Provide the [x, y] coordinate of the cell's center where the given text is located.  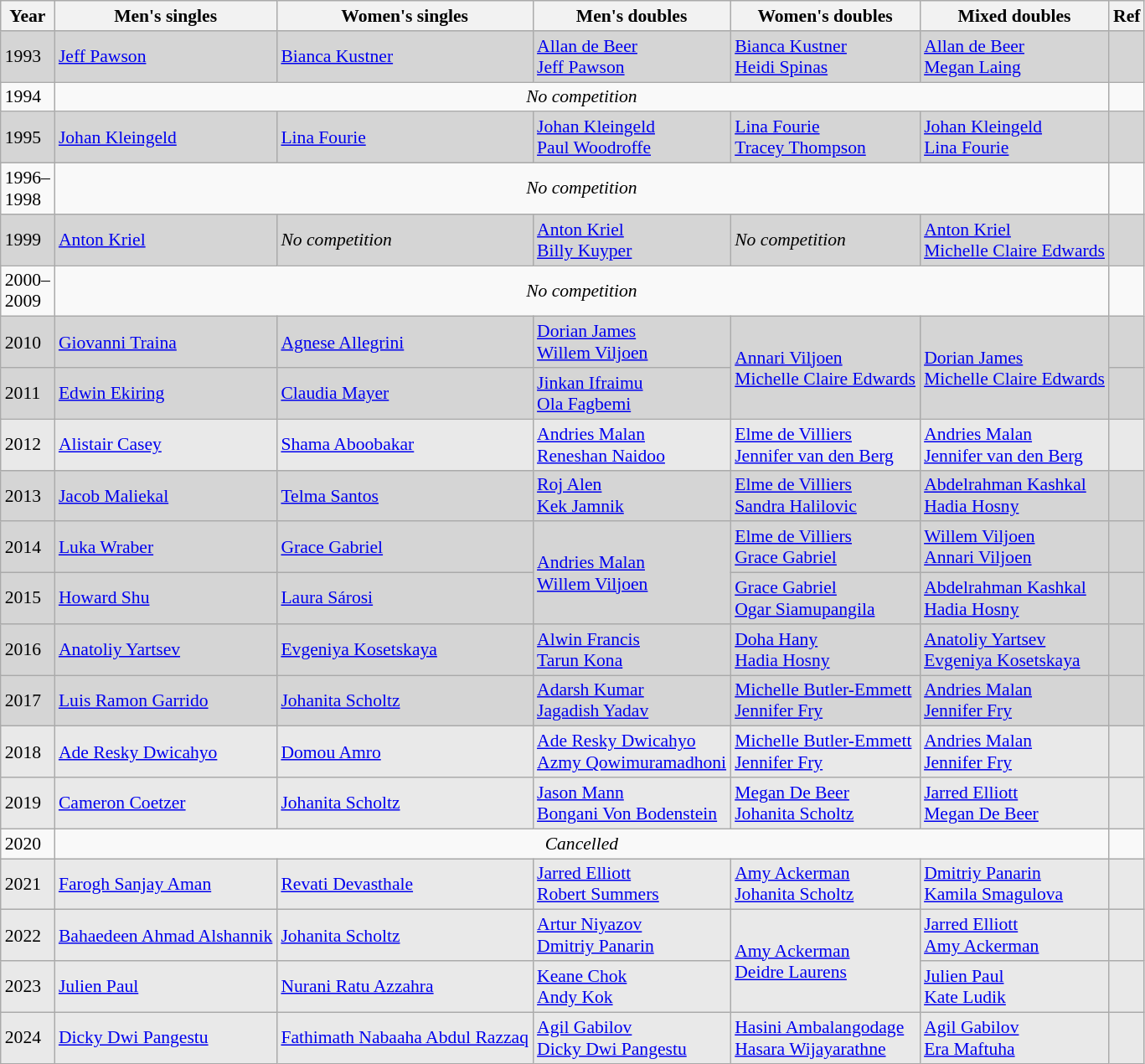
Revati Devasthale [405, 885]
Jinkan Ifraimu Ola Fagbemi [632, 394]
Luka Wraber [166, 548]
Jarred Elliott Amy Ackerman [1014, 935]
Grace Gabriel [405, 548]
Howard Shu [166, 598]
2000–2009 [28, 292]
Bianca Kustner Heidi Spinas [825, 57]
Jarred Elliott Robert Summers [632, 885]
Edwin Ekiring [166, 394]
Anatoliy Yartsev Evgeniya Kosetskaya [1014, 650]
2021 [28, 885]
Abdelrahman KashkalHadia Hosny [1014, 496]
2024 [28, 1037]
Andries Malan Jennifer van den Berg [1014, 444]
Lina Fourie [405, 137]
1999 [28, 240]
Year [28, 16]
Johan Kleingeld [166, 137]
Dicky Dwi Pangestu [166, 1037]
Dmitriy Panarin Kamila Smagulova [1014, 885]
Agil Gabilov Era Maftuha [1014, 1037]
Domou Amro [405, 752]
2010 [28, 342]
Artur Niyazov Dmitriy Panarin [632, 935]
Doha Hany Hadia Hosny [825, 650]
1995 [28, 137]
2014 [28, 548]
Men's doubles [632, 16]
Giovanni Traina [166, 342]
Julien Paul [166, 987]
Evgeniya Kosetskaya [405, 650]
Grace Gabriel Ogar Siamupangila [825, 598]
Nurani Ratu Azzahra [405, 987]
Abdelrahman Kashkal Hadia Hosny [1014, 598]
Bianca Kustner [405, 57]
Willem Viljoen Annari Viljoen [1014, 548]
Amy Ackerman Johanita Scholtz [825, 885]
Jason Mann Bongani Von Bodenstein [632, 803]
Alwin Francis Tarun Kona [632, 650]
Dorian James Willem Viljoen [632, 342]
2017 [28, 700]
Women's singles [405, 16]
2019 [28, 803]
Agnese Allegrini [405, 342]
Ref [1127, 16]
Hasini Ambalangodage Hasara Wijayarathne [825, 1037]
Jarred Elliott Megan De Beer [1014, 803]
Anton Kriel [166, 240]
2022 [28, 935]
1994 [28, 97]
Luis Ramon Garrido [166, 700]
Laura Sárosi [405, 598]
Julien Paul Kate Ludik [1014, 987]
Anton Kriel Billy Kuyper [632, 240]
2013 [28, 496]
Dorian James Michelle Claire Edwards [1014, 368]
2020 [28, 844]
Cameron Coetzer [166, 803]
Shama Aboobakar [405, 444]
Mixed doubles [1014, 16]
Allan de Beer Jeff Pawson [632, 57]
1996–1998 [28, 189]
Johan Kleingeld Lina Fourie [1014, 137]
Megan De Beer Johanita Scholtz [825, 803]
Elme de Villiers Sandra Halilovic [825, 496]
Agil Gabilov Dicky Dwi Pangestu [632, 1037]
Elme de Villiers Grace Gabriel [825, 548]
Keane Chok Andy Kok [632, 987]
Ade Resky Dwicahyo [166, 752]
2018 [28, 752]
Ade Resky Dwicahyo Azmy Qowimuramadhoni [632, 752]
Anatoliy Yartsev [166, 650]
Elme de Villiers Jennifer van den Berg [825, 444]
Claudia Mayer [405, 394]
Lina Fourie Tracey Thompson [825, 137]
Andries Malan Willem Viljoen [632, 573]
Telma Santos [405, 496]
Alistair Casey [166, 444]
Fathimath Nabaaha Abdul Razzaq [405, 1037]
Anton Kriel Michelle Claire Edwards [1014, 240]
Andries Malan Reneshan Naidoo [632, 444]
2011 [28, 394]
Adarsh Kumar Jagadish Yadav [632, 700]
Men's singles [166, 16]
Roj Alen Kek Jamnik [632, 496]
Annari Viljoen Michelle Claire Edwards [825, 368]
Cancelled [581, 844]
Allan de Beer Megan Laing [1014, 57]
Women's doubles [825, 16]
2016 [28, 650]
2023 [28, 987]
2015 [28, 598]
Bahaedeen Ahmad Alshannik [166, 935]
Johan Kleingeld Paul Woodroffe [632, 137]
Jacob Maliekal [166, 496]
Jeff Pawson [166, 57]
1993 [28, 57]
Amy Ackerman Deidre Laurens [825, 961]
Farogh Sanjay Aman [166, 885]
2012 [28, 444]
